Detect which cell encompasses the target text, then output its (x, y) center coordinate. 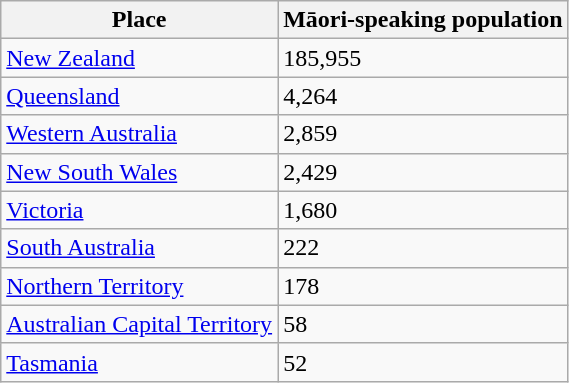
New Zealand (140, 58)
178 (423, 286)
58 (423, 324)
Australian Capital Territory (140, 324)
Place (140, 20)
185,955 (423, 58)
New South Wales (140, 172)
Western Australia (140, 134)
Māori-speaking population (423, 20)
Queensland (140, 96)
South Australia (140, 248)
4,264 (423, 96)
2,429 (423, 172)
Tasmania (140, 362)
52 (423, 362)
Northern Territory (140, 286)
1,680 (423, 210)
222 (423, 248)
2,859 (423, 134)
Victoria (140, 210)
